Capture the cell that displays the provided text and extract its [x, y] central coordinate. 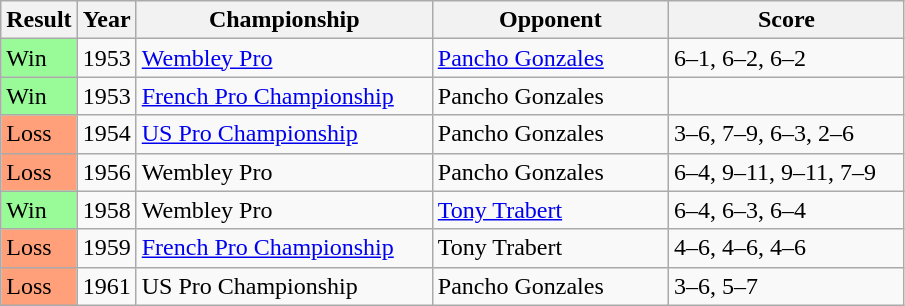
4–6, 4–6, 4–6 [786, 248]
1961 [106, 286]
1959 [106, 248]
Score [786, 20]
1956 [106, 172]
6–4, 9–11, 9–11, 7–9 [786, 172]
Year [106, 20]
3–6, 7–9, 6–3, 2–6 [786, 134]
3–6, 5–7 [786, 286]
6–4, 6–3, 6–4 [786, 210]
6–1, 6–2, 6–2 [786, 58]
1954 [106, 134]
Championship [284, 20]
Result [39, 20]
Opponent [550, 20]
1958 [106, 210]
